For the text-containing cell, return its midpoint in [X, Y] coordinate format. 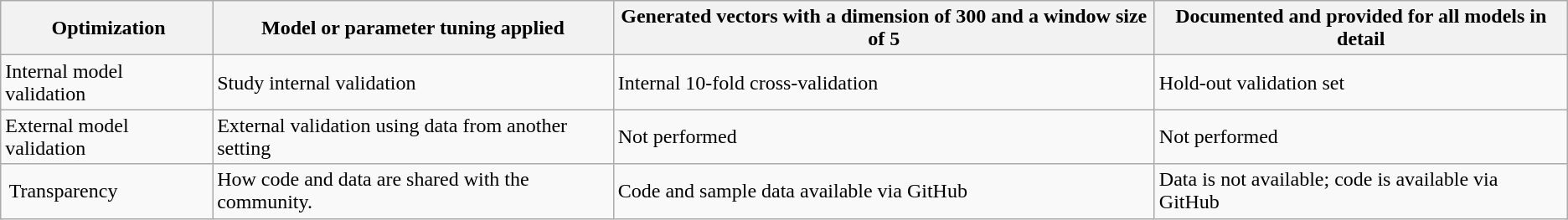
Generated vectors with a dimension of 300 and a window size of 5 [884, 28]
Hold-out validation set [1360, 82]
Transparency [107, 191]
Internal 10-fold cross-validation [884, 82]
Model or parameter tuning applied [414, 28]
Code and sample data available via GitHub [884, 191]
External validation using data from another setting [414, 137]
Optimization [107, 28]
Documented and provided for all models in detail [1360, 28]
Data is not available; code is available via GitHub [1360, 191]
How code and data are shared with the community. [414, 191]
Internal model validation [107, 82]
Study internal validation [414, 82]
External model validation [107, 137]
